Detect which cell encompasses the target text, then output its [X, Y] center coordinate. 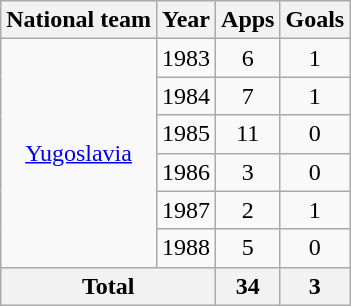
34 [248, 286]
1987 [186, 210]
Apps [248, 20]
7 [248, 96]
6 [248, 58]
11 [248, 134]
Goals [315, 20]
5 [248, 248]
Yugoslavia [79, 153]
1986 [186, 172]
1984 [186, 96]
2 [248, 210]
National team [79, 20]
Year [186, 20]
1985 [186, 134]
1983 [186, 58]
Total [108, 286]
1988 [186, 248]
